Scan for the cell matching the given text and deliver its [x, y] coordinate at center. 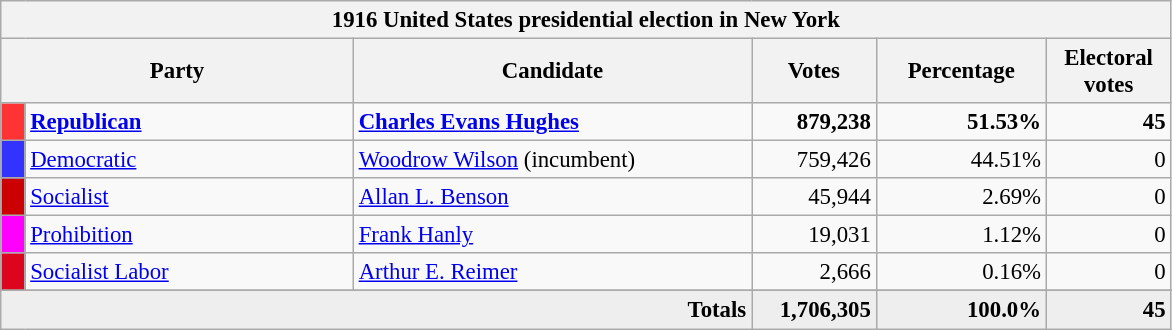
879,238 [814, 122]
Totals [376, 310]
1.12% [961, 235]
Frank Hanly [552, 235]
Candidate [552, 72]
0.16% [961, 273]
100.0% [961, 310]
Democratic [189, 160]
759,426 [814, 160]
Votes [814, 72]
Prohibition [189, 235]
19,031 [814, 235]
Arthur E. Reimer [552, 273]
2.69% [961, 197]
Allan L. Benson [552, 197]
2,666 [814, 273]
Party [178, 72]
Socialist Labor [189, 273]
51.53% [961, 122]
Charles Evans Hughes [552, 122]
1,706,305 [814, 310]
Percentage [961, 72]
Socialist [189, 197]
44.51% [961, 160]
Woodrow Wilson (incumbent) [552, 160]
Republican [189, 122]
Electoral votes [1108, 72]
1916 United States presidential election in New York [586, 20]
45,944 [814, 197]
